From the cell containing the given text, extract its center point as (x, y) coordinate. 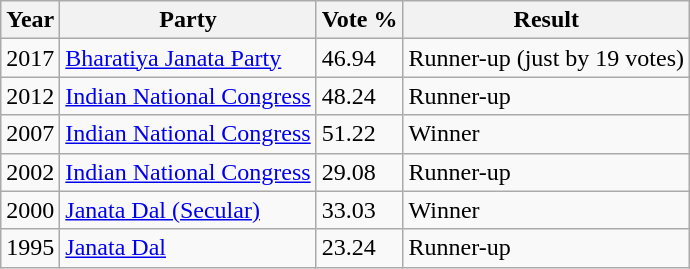
Bharatiya Janata Party (188, 58)
Vote % (360, 20)
Janata Dal (Secular) (188, 210)
33.03 (360, 210)
Result (546, 20)
2000 (30, 210)
2017 (30, 58)
23.24 (360, 248)
51.22 (360, 134)
2002 (30, 172)
Janata Dal (188, 248)
1995 (30, 248)
29.08 (360, 172)
2007 (30, 134)
Year (30, 20)
Runner-up (just by 19 votes) (546, 58)
48.24 (360, 96)
Party (188, 20)
46.94 (360, 58)
2012 (30, 96)
